Pinpoint the cell where the given text exists, returning its [X, Y] midpoint coordinate. 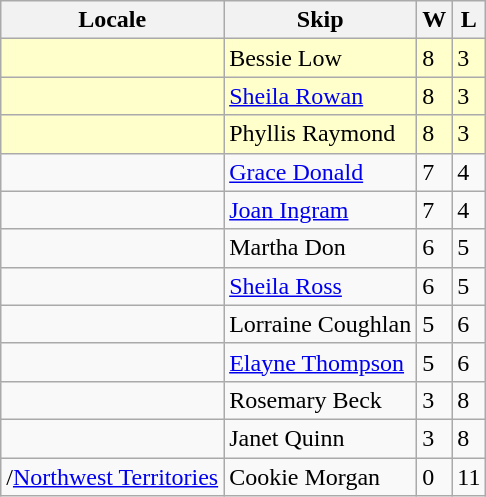
Phyllis Raymond [320, 134]
Martha Don [320, 248]
Joan Ingram [320, 210]
Rosemary Beck [320, 400]
W [434, 20]
Janet Quinn [320, 438]
Lorraine Coughlan [320, 324]
/Northwest Territories [112, 477]
Cookie Morgan [320, 477]
L [469, 20]
Sheila Rowan [320, 96]
Grace Donald [320, 172]
Elayne Thompson [320, 362]
Bessie Low [320, 58]
11 [469, 477]
0 [434, 477]
Skip [320, 20]
Sheila Ross [320, 286]
Locale [112, 20]
